From the cell containing the given text, extract its center point as [X, Y] coordinate. 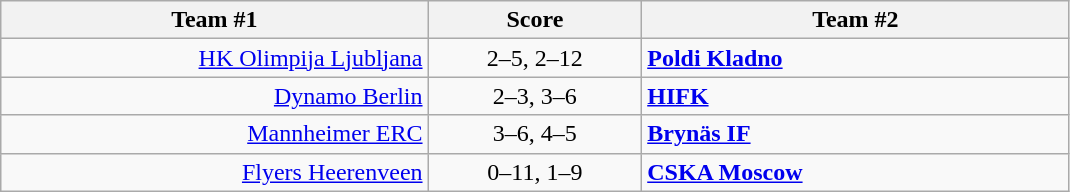
HIFK [856, 96]
2–5, 2–12 [535, 58]
Dynamo Berlin [214, 96]
3–6, 4–5 [535, 134]
Team #2 [856, 20]
Brynäs IF [856, 134]
Poldi Kladno [856, 58]
Team #1 [214, 20]
Score [535, 20]
Flyers Heerenveen [214, 172]
0–11, 1–9 [535, 172]
CSKA Moscow [856, 172]
2–3, 3–6 [535, 96]
Mannheimer ERC [214, 134]
HK Olimpija Ljubljana [214, 58]
